Detect which cell encompasses the target text, then output its [X, Y] center coordinate. 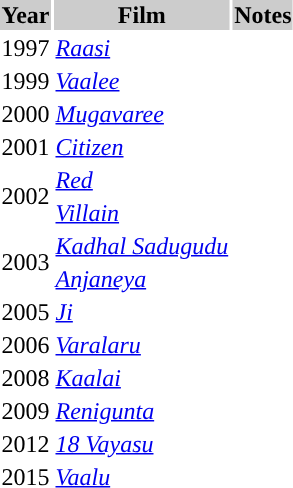
Red [142, 180]
1999 [26, 81]
Notes [263, 15]
Mugavaree [142, 114]
Varalaru [142, 345]
Vaalee [142, 81]
Ji [142, 312]
Anjaneya [142, 279]
Year [26, 15]
Renigunta [142, 411]
2002 [26, 196]
2001 [26, 147]
2005 [26, 312]
2003 [26, 262]
Citizen [142, 147]
Kadhal Sadugudu [142, 246]
Raasi [142, 48]
2012 [26, 444]
2006 [26, 345]
1997 [26, 48]
Kaalai [142, 378]
2000 [26, 114]
2009 [26, 411]
Villain [142, 213]
2008 [26, 378]
18 Vayasu [142, 444]
Film [142, 15]
